Determine the (X, Y) coordinate at the center of the cell enclosing the given text.  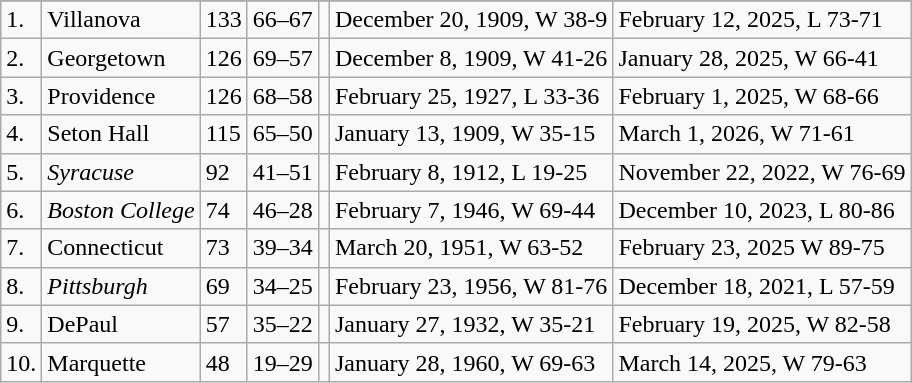
3. (22, 96)
1. (22, 20)
2. (22, 58)
35–22 (282, 324)
December 20, 1909, W 38-9 (470, 20)
34–25 (282, 286)
December 8, 1909, W 41-26 (470, 58)
8. (22, 286)
February 8, 1912, L 19-25 (470, 172)
69 (224, 286)
December 10, 2023, L 80-86 (762, 210)
March 14, 2025, W 79-63 (762, 362)
10. (22, 362)
4. (22, 134)
DePaul (121, 324)
Villanova (121, 20)
68–58 (282, 96)
Syracuse (121, 172)
March 1, 2026, W 71-61 (762, 134)
9. (22, 324)
48 (224, 362)
February 19, 2025, W 82-58 (762, 324)
Boston College (121, 210)
January 27, 1932, W 35-21 (470, 324)
41–51 (282, 172)
December 18, 2021, L 57-59 (762, 286)
39–34 (282, 248)
69–57 (282, 58)
6. (22, 210)
57 (224, 324)
Georgetown (121, 58)
74 (224, 210)
66–67 (282, 20)
November 22, 2022, W 76-69 (762, 172)
73 (224, 248)
Seton Hall (121, 134)
46–28 (282, 210)
115 (224, 134)
February 7, 1946, W 69-44 (470, 210)
5. (22, 172)
February 1, 2025, W 68-66 (762, 96)
February 12, 2025, L 73-71 (762, 20)
February 23, 2025 W 89-75 (762, 248)
Providence (121, 96)
65–50 (282, 134)
133 (224, 20)
7. (22, 248)
92 (224, 172)
March 20, 1951, W 63-52 (470, 248)
Connecticut (121, 248)
February 23, 1956, W 81-76 (470, 286)
Pittsburgh (121, 286)
February 25, 1927, L 33-36 (470, 96)
January 28, 2025, W 66-41 (762, 58)
Marquette (121, 362)
January 13, 1909, W 35-15 (470, 134)
19–29 (282, 362)
January 28, 1960, W 69-63 (470, 362)
